Return the (x, y) coordinate for the center point of the cell that contains the specified text.  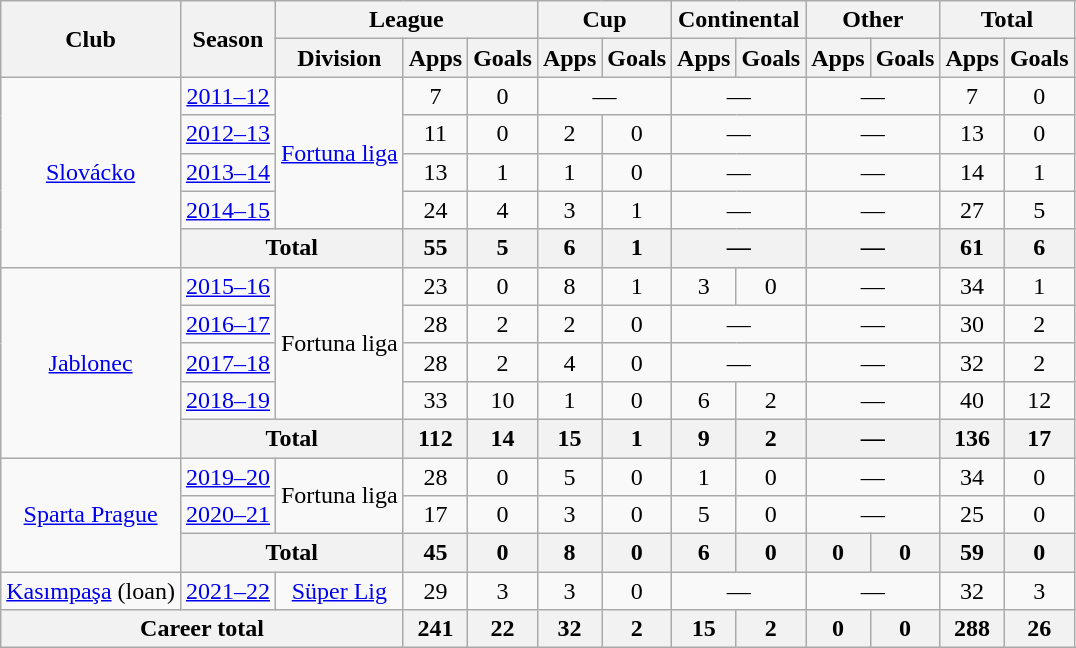
2014–15 (228, 210)
61 (972, 248)
2020–21 (228, 515)
Süper Lig (339, 591)
2021–22 (228, 591)
Other (873, 20)
Career total (202, 629)
2019–20 (228, 477)
23 (435, 286)
29 (435, 591)
12 (1039, 400)
Division (339, 58)
24 (435, 210)
Continental (739, 20)
Kasımpaşa (loan) (91, 591)
27 (972, 210)
Cup (604, 20)
2018–19 (228, 400)
33 (435, 400)
2015–16 (228, 286)
11 (435, 134)
55 (435, 248)
26 (1039, 629)
Sparta Prague (91, 515)
10 (503, 400)
2011–12 (228, 96)
45 (435, 553)
2012–13 (228, 134)
59 (972, 553)
25 (972, 515)
136 (972, 438)
League (406, 20)
22 (503, 629)
288 (972, 629)
112 (435, 438)
Jablonec (91, 362)
40 (972, 400)
Club (91, 39)
9 (704, 438)
30 (972, 324)
Slovácko (91, 172)
241 (435, 629)
2016–17 (228, 324)
Season (228, 39)
2017–18 (228, 362)
2013–14 (228, 172)
